Identify which cell holds the provided text, then report its (X, Y) central coordinate. 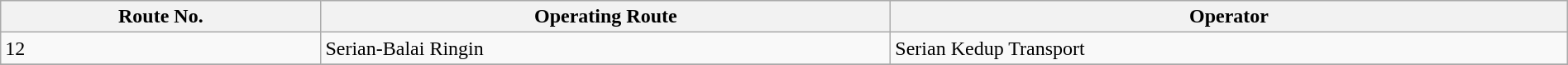
Serian Kedup Transport (1229, 48)
Serian-Balai Ringin (605, 48)
Operating Route (605, 17)
12 (160, 48)
Route No. (160, 17)
Operator (1229, 17)
